Locate the cell with the specified text and output its [x, y] center coordinate. 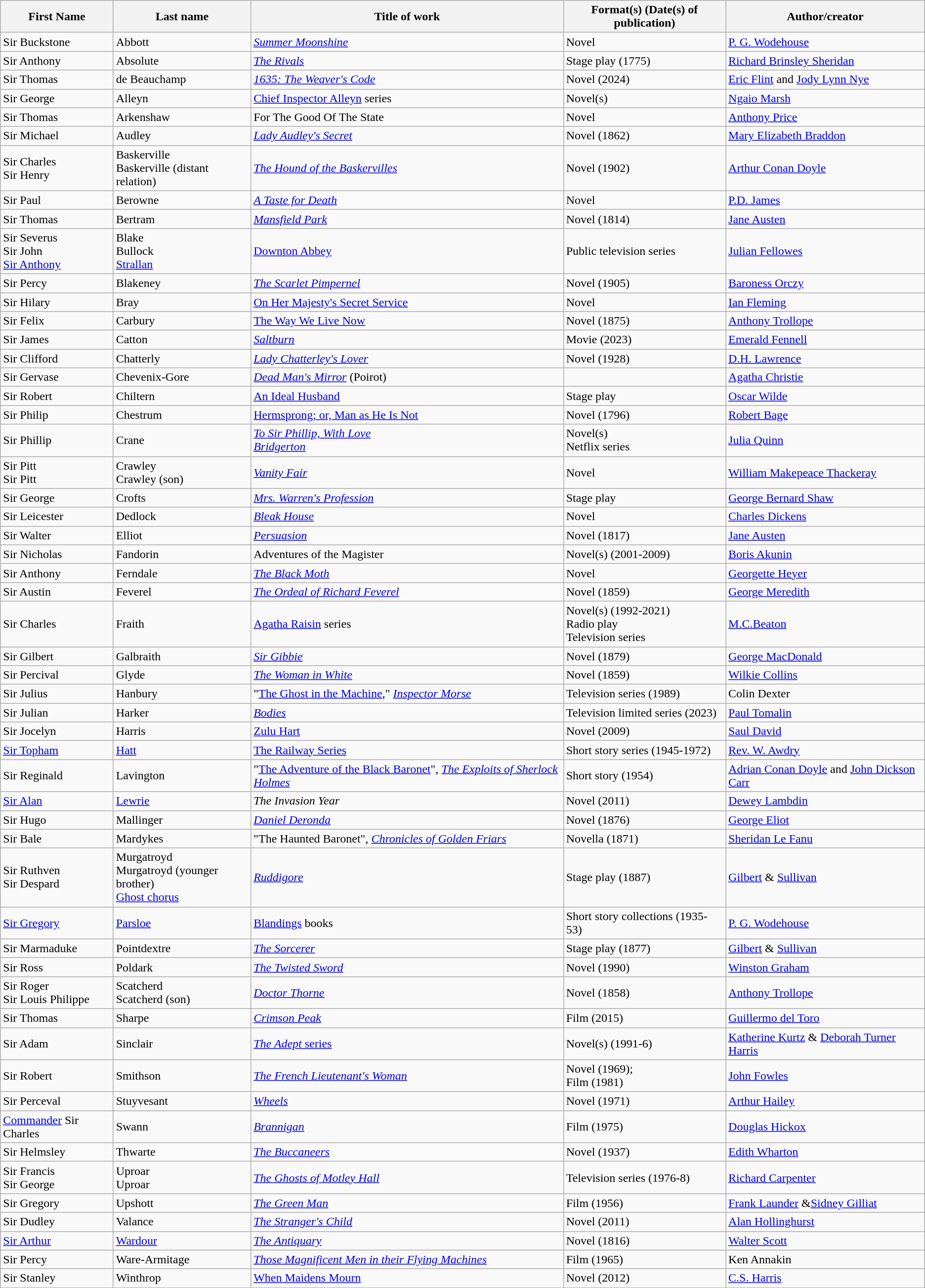
Doctor Thorne [407, 993]
Film (1965) [644, 1259]
M.C.Beaton [825, 624]
Boris Akunin [825, 554]
Chief Inspector Alleyn series [407, 98]
Sir Walter [57, 535]
Sir Julius [57, 694]
Sir Hugo [57, 820]
Catton [182, 340]
Film (1956) [644, 1203]
Sir FrancisSir George [57, 1177]
Swann [182, 1127]
Lady Chatterley's Lover [407, 359]
Format(s) (Date(s) of publication) [644, 17]
Sir Topham [57, 750]
Novel (1858) [644, 993]
Novel (1937) [644, 1152]
Sir Paul [57, 200]
Crofts [182, 498]
George Meredith [825, 592]
Poldark [182, 967]
Stage play (1877) [644, 948]
Sir Gervase [57, 377]
Dead Man's Mirror (Poirot) [407, 377]
Galbraith [182, 656]
Sir Julian [57, 713]
Sir Perceval [57, 1101]
The Scarlet Pimpernel [407, 283]
The French Lieutenant's Woman [407, 1076]
C.S. Harris [825, 1278]
Sir James [57, 340]
Novel(s) (2001-2009) [644, 554]
Daniel Deronda [407, 820]
Television series (1989) [644, 694]
Frank Launder &Sidney Gilliat [825, 1203]
Bray [182, 302]
Sir Marmaduke [57, 948]
Sir Philip [57, 415]
George Bernard Shaw [825, 498]
Sir RogerSir Louis Philippe [57, 993]
Douglas Hickox [825, 1127]
Sir Hilary [57, 302]
Richard Carpenter [825, 1177]
Public television series [644, 251]
Sinclair [182, 1043]
The Railway Series [407, 750]
ScatcherdScatcherd (son) [182, 993]
Harris [182, 731]
Sir Buckstone [57, 42]
Persuasion [407, 535]
Adventures of the Magister [407, 554]
"The Adventure of the Black Baronet", The Exploits of Sherlock Holmes [407, 775]
Novel(s) [644, 98]
Title of work [407, 17]
Vanity Fair [407, 472]
Robert Bage [825, 415]
Novel (1969);Film (1981) [644, 1076]
"The Ghost in the Machine," Inspector Morse [407, 694]
MurgatroydMurgatroyd (younger brother)Ghost chorus [182, 877]
Arkenshaw [182, 117]
Short story (1954) [644, 775]
Chiltern [182, 396]
Television series (1976-8) [644, 1177]
Crane [182, 441]
Guillermo del Toro [825, 1018]
The Hound of the Baskervilles [407, 168]
Sir Felix [57, 321]
Carbury [182, 321]
Emerald Fennell [825, 340]
Stuyvesant [182, 1101]
Chestrum [182, 415]
Wheels [407, 1101]
Alan Hollinghurst [825, 1222]
Agatha Raisin series [407, 624]
Sir Gibbie [407, 656]
Novel(s) (1992-2021)Radio playTelevision series [644, 624]
Novel (1816) [644, 1241]
Mary Elizabeth Braddon [825, 136]
Audley [182, 136]
Stage play (1887) [644, 877]
Film (1975) [644, 1127]
Wilkie Collins [825, 675]
Novel (1876) [644, 820]
Novel(s) (1991-6) [644, 1043]
Wardour [182, 1241]
Charles Dickens [825, 517]
Sir Michael [57, 136]
BaskervilleBaskerville (distant relation) [182, 168]
Novel (1817) [644, 535]
Short story collections (1935-53) [644, 923]
Arthur Conan Doyle [825, 168]
Movie (2023) [644, 340]
Zulu Hart [407, 731]
Sir Leicester [57, 517]
Sir Dudley [57, 1222]
Novel (1796) [644, 415]
Mardykes [182, 839]
Sir Gilbert [57, 656]
Author/creator [825, 17]
The Black Moth [407, 573]
Elliot [182, 535]
Crimson Peak [407, 1018]
Harker [182, 713]
Bodies [407, 713]
Brannigan [407, 1127]
Downton Abbey [407, 251]
Novel(s)Netflix series [644, 441]
A Taste for Death [407, 200]
The Ghosts of Motley Hall [407, 1177]
Ken Annakin [825, 1259]
Novel (1879) [644, 656]
UproarUproar [182, 1177]
1635: The Weaver's Code [407, 80]
Dedlock [182, 517]
Fraith [182, 624]
Richard Brinsley Sheridan [825, 61]
Agatha Christie [825, 377]
Sir Ross [57, 967]
Mallinger [182, 820]
Novella (1871) [644, 839]
Paul Tomalin [825, 713]
Last name [182, 17]
Parsloe [182, 923]
George MacDonald [825, 656]
Julia Quinn [825, 441]
The Green Man [407, 1203]
Adrian Conan Doyle and John Dickson Carr [825, 775]
Chevenix-Gore [182, 377]
For The Good Of The State [407, 117]
Novel (1928) [644, 359]
Sir Jocelyn [57, 731]
Lavington [182, 775]
Hanbury [182, 694]
Valance [182, 1222]
"The Haunted Baronet", Chronicles of Golden Friars [407, 839]
Feverel [182, 592]
An Ideal Husband [407, 396]
Pointdextre [182, 948]
Novel (2012) [644, 1278]
Blakeney [182, 283]
Glyde [182, 675]
Ware-Armitage [182, 1259]
Ruddigore [407, 877]
Julian Fellowes [825, 251]
D.H. Lawrence [825, 359]
Saul David [825, 731]
The Invasion Year [407, 801]
de Beauchamp [182, 80]
Sir Charles [57, 624]
Sir Austin [57, 592]
Lewrie [182, 801]
Hermsprong; or, Man as He Is Not [407, 415]
The Adept series [407, 1043]
Novel (1875) [644, 321]
Short story series (1945-1972) [644, 750]
Hatt [182, 750]
The Stranger's Child [407, 1222]
The Rivals [407, 61]
Lady Audley's Secret [407, 136]
Eric Flint and Jody Lynn Nye [825, 80]
Thwarte [182, 1152]
The Ordeal of Richard Feverel [407, 592]
The Way We Live Now [407, 321]
Abbott [182, 42]
Sir Arthur [57, 1241]
The Sorcerer [407, 948]
Baroness Orczy [825, 283]
Ngaio Marsh [825, 98]
John Fowles [825, 1076]
Sir Nicholas [57, 554]
Sir Clifford [57, 359]
George Eliot [825, 820]
Smithson [182, 1076]
CrawleyCrawley (son) [182, 472]
Novel (2009) [644, 731]
The Woman in White [407, 675]
Sir Adam [57, 1043]
Sir Reginald [57, 775]
Absolute [182, 61]
Stage play (1775) [644, 61]
Television limited series (2023) [644, 713]
Novel (1905) [644, 283]
Commander Sir Charles [57, 1127]
Bertram [182, 219]
Sir CharlesSir Henry [57, 168]
The Antiquary [407, 1241]
Sir RuthvenSir Despard [57, 877]
Alleyn [182, 98]
Fandorin [182, 554]
BlakeBullockStrallan [182, 251]
P.D. James [825, 200]
Winthrop [182, 1278]
Ian Fleming [825, 302]
Novel (1971) [644, 1101]
Mansfield Park [407, 219]
Sir Percival [57, 675]
Those Magnificent Men in their Flying Machines [407, 1259]
On Her Majesty's Secret Service [407, 302]
Chatterly [182, 359]
Bleak House [407, 517]
Novel (1990) [644, 967]
Sir Phillip [57, 441]
The Buccaneers [407, 1152]
Sir Helmsley [57, 1152]
Saltburn [407, 340]
Berowne [182, 200]
Sharpe [182, 1018]
Walter Scott [825, 1241]
Sir SeverusSir JohnSir Anthony [57, 251]
Anthony Price [825, 117]
Georgette Heyer [825, 573]
To Sir Phillip, With LoveBridgerton [407, 441]
First Name [57, 17]
Upshott [182, 1203]
Sir PittSir Pitt [57, 472]
Ferndale [182, 573]
Novel (1862) [644, 136]
Arthur Hailey [825, 1101]
Oscar Wilde [825, 396]
Novel (1902) [644, 168]
Edith Wharton [825, 1152]
Winston Graham [825, 967]
Rev. W. Awdry [825, 750]
The Twisted Sword [407, 967]
Sir Bale [57, 839]
Mrs. Warren's Profession [407, 498]
Sir Alan [57, 801]
Dewey Lambdin [825, 801]
Sir Stanley [57, 1278]
Katherine Kurtz & Deborah Turner Harris [825, 1043]
Summer Moonshine [407, 42]
Novel (2024) [644, 80]
Sheridan Le Fanu [825, 839]
When Maidens Mourn [407, 1278]
Novel (1814) [644, 219]
Colin Dexter [825, 694]
William Makepeace Thackeray [825, 472]
Film (2015) [644, 1018]
Blandings books [407, 923]
